Return [X, Y] of the center of cell containing provided text 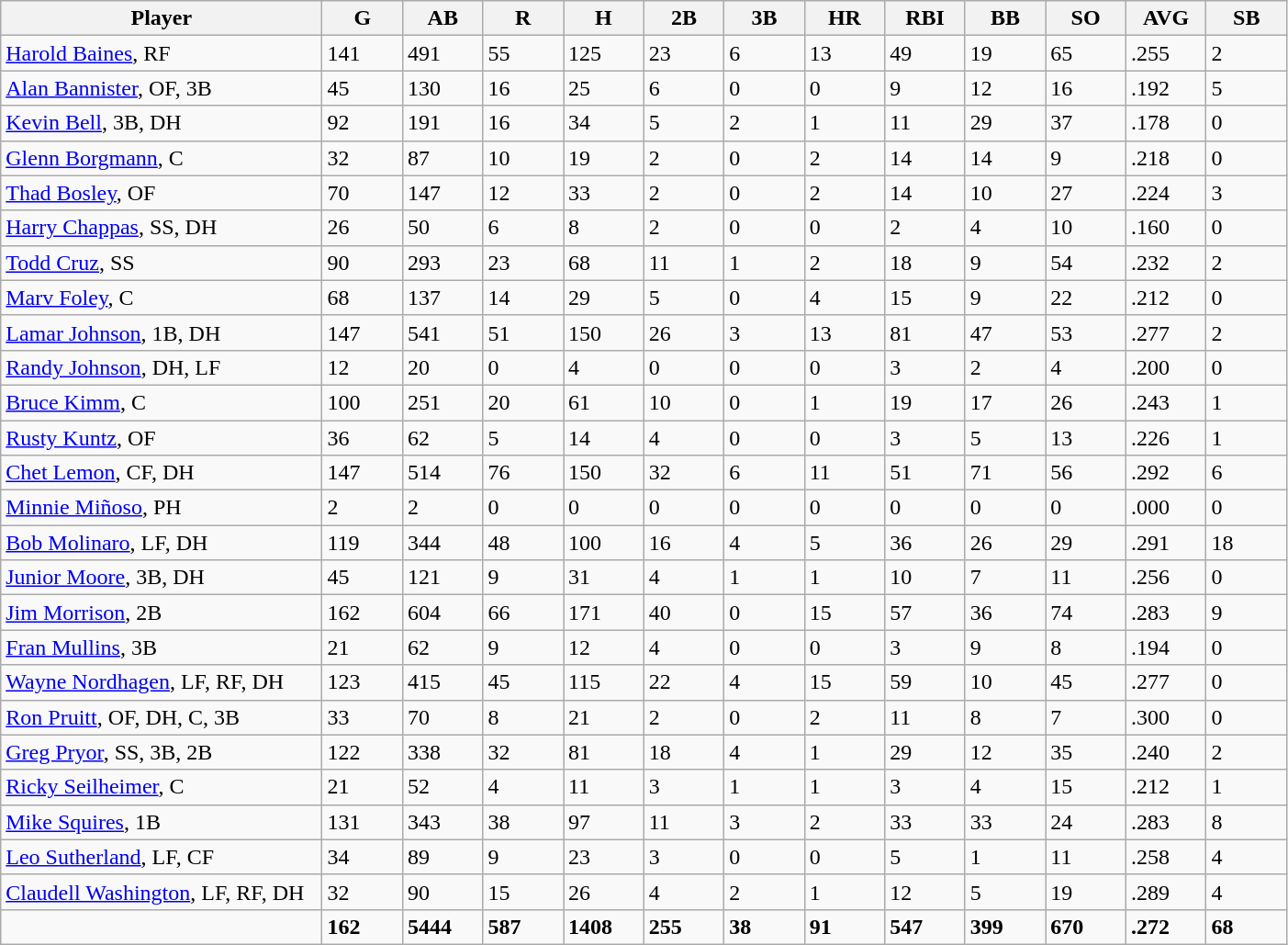
.218 [1166, 158]
G [363, 18]
191 [442, 123]
SO [1086, 18]
Player [162, 18]
130 [442, 88]
25 [604, 88]
.255 [1166, 53]
35 [1086, 752]
27 [1086, 193]
Junior Moore, 3B, DH [162, 578]
89 [442, 857]
SB [1247, 18]
141 [363, 53]
343 [442, 822]
49 [925, 53]
.243 [1166, 402]
91 [845, 927]
Rusty Kuntz, OF [162, 438]
56 [1086, 473]
37 [1086, 123]
Bob Molinaro, LF, DH [162, 543]
.194 [1166, 647]
399 [1005, 927]
61 [604, 402]
.256 [1166, 578]
Jim Morrison, 2B [162, 613]
57 [925, 613]
87 [442, 158]
415 [442, 682]
.224 [1166, 193]
121 [442, 578]
Harry Chappas, SS, DH [162, 228]
.178 [1166, 123]
122 [363, 752]
92 [363, 123]
338 [442, 752]
255 [684, 927]
.272 [1166, 927]
251 [442, 402]
Claudell Washington, LF, RF, DH [162, 892]
.000 [1166, 508]
47 [1005, 332]
59 [925, 682]
76 [523, 473]
RBI [925, 18]
2B [684, 18]
24 [1086, 822]
HR [845, 18]
BB [1005, 18]
Fran Mullins, 3B [162, 647]
541 [442, 332]
66 [523, 613]
.291 [1166, 543]
115 [604, 682]
50 [442, 228]
125 [604, 53]
Lamar Johnson, 1B, DH [162, 332]
119 [363, 543]
.226 [1166, 438]
171 [604, 613]
53 [1086, 332]
5444 [442, 927]
74 [1086, 613]
55 [523, 53]
.258 [1166, 857]
AB [442, 18]
Marv Foley, C [162, 298]
137 [442, 298]
Chet Lemon, CF, DH [162, 473]
587 [523, 927]
Kevin Bell, 3B, DH [162, 123]
.292 [1166, 473]
.240 [1166, 752]
Leo Sutherland, LF, CF [162, 857]
Ron Pruitt, OF, DH, C, 3B [162, 717]
514 [442, 473]
3B [765, 18]
293 [442, 263]
344 [442, 543]
R [523, 18]
Glenn Borgmann, C [162, 158]
AVG [1166, 18]
491 [442, 53]
.300 [1166, 717]
.192 [1166, 88]
123 [363, 682]
Bruce Kimm, C [162, 402]
48 [523, 543]
Todd Cruz, SS [162, 263]
.200 [1166, 367]
54 [1086, 263]
Minnie Miñoso, PH [162, 508]
547 [925, 927]
71 [1005, 473]
Thad Bosley, OF [162, 193]
H [604, 18]
604 [442, 613]
Wayne Nordhagen, LF, RF, DH [162, 682]
1408 [604, 927]
.289 [1166, 892]
131 [363, 822]
52 [442, 787]
40 [684, 613]
97 [604, 822]
Harold Baines, RF [162, 53]
31 [604, 578]
17 [1005, 402]
Alan Bannister, OF, 3B [162, 88]
.232 [1166, 263]
65 [1086, 53]
Greg Pryor, SS, 3B, 2B [162, 752]
670 [1086, 927]
Ricky Seilheimer, C [162, 787]
Randy Johnson, DH, LF [162, 367]
.160 [1166, 228]
Mike Squires, 1B [162, 822]
